From the cell containing the given text, extract its center point as (x, y) coordinate. 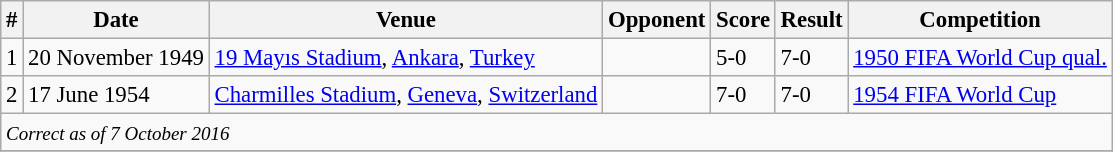
20 November 1949 (116, 58)
Venue (406, 20)
Charmilles Stadium, Geneva, Switzerland (406, 95)
1950 FIFA World Cup qual. (980, 58)
# (12, 20)
1954 FIFA World Cup (980, 95)
Competition (980, 20)
1 (12, 58)
19 Mayıs Stadium, Ankara, Turkey (406, 58)
Correct as of 7 October 2016 (556, 133)
Score (744, 20)
Date (116, 20)
17 June 1954 (116, 95)
Result (812, 20)
2 (12, 95)
Opponent (657, 20)
5-0 (744, 58)
